Identify which cell holds the provided text, then report its (x, y) central coordinate. 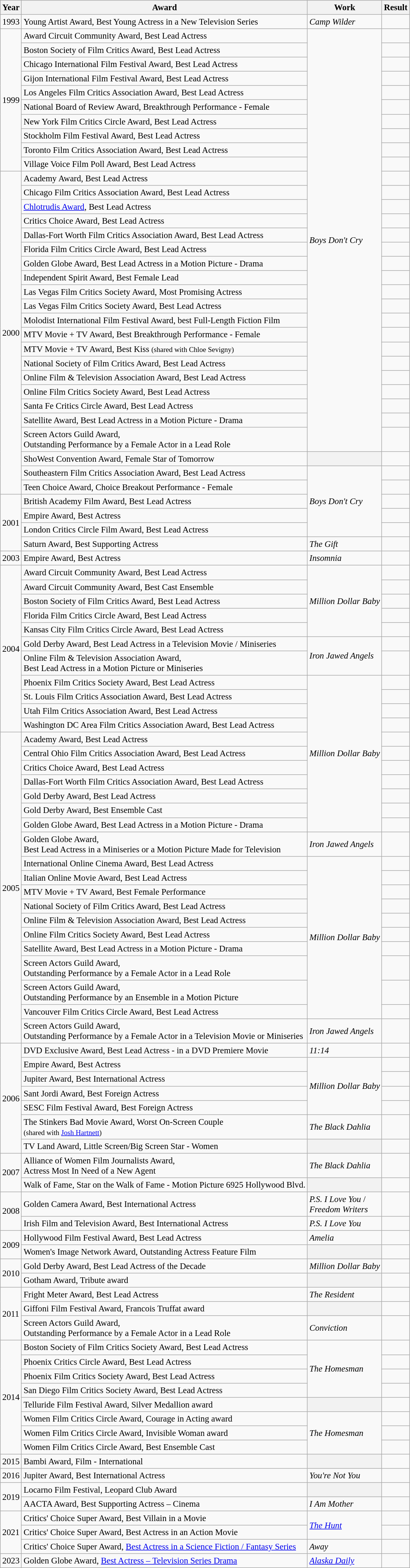
London Critics Circle Film Award, Best Lead Actress (164, 530)
Los Angeles Film Critics Association Award, Best Lead Actress (164, 93)
Toronto Film Critics Association Award, Best Lead Actress (164, 150)
Gold Derby Award, Best Ensemble Cast (164, 811)
Work (345, 8)
I Am Mother (345, 1504)
Chicago Film Critics Association Award, Best Lead Actress (164, 193)
1999 (11, 100)
2006 (11, 1098)
Stockholm Film Festival Award, Best Lead Actress (164, 135)
Women's Image Network Award, Outstanding Actress Feature Film (164, 1252)
The Stinkers Bad Movie Award, Worst On-Screen Couple(shared with Josh Hartnett) (164, 1127)
Gold Derby Award, Best Lead Actress in a Television Movie / Miniseries (164, 644)
2014 (11, 1397)
Gold Derby Award, Best Lead Actress of the Decade (164, 1266)
You're Not You (345, 1476)
Young Artist Award, Best Young Actress in a New Television Series (164, 22)
TV Land Award, Little Screen/Big Screen Star - Women (164, 1146)
Independent Spirit Award, Best Female Lead (164, 278)
Critics' Choice Super Award, Best Actress in a Science Fiction / Fantasy Series (164, 1547)
AACTA Award, Best Supporting Actress – Cinema (164, 1504)
Women Film Critics Circle Award, Best Ensemble Cast (164, 1447)
Chlotrudis Award, Best Lead Actress (164, 207)
San Diego Film Critics Society Award, Best Lead Actress (164, 1390)
Locarno Film Festival, Leopard Club Award (164, 1490)
Italian Online Movie Award, Best Lead Actress (164, 878)
MTV Movie + TV Award, Best Breakthrough Performance - Female (164, 335)
Santa Fe Critics Circle Award, Best Lead Actress (164, 406)
New York Film Critics Circle Award, Best Lead Actress (164, 121)
Teen Choice Award, Choice Breakout Performance - Female (164, 487)
Golden Camera Award, Best International Actress (164, 1204)
Women Film Critics Circle Award, Courage in Acting award (164, 1419)
2011 (11, 1314)
Molodist International Film Festival Award, best Full-Length Fiction Film (164, 321)
2005 (11, 888)
Away (345, 1547)
2010 (11, 1273)
Phoenix Critics Circle Award, Best Lead Actress (164, 1362)
2009 (11, 1244)
Village Voice Film Poll Award, Best Lead Actress (164, 164)
ShoWest Convention Award, Female Star of Tomorrow (164, 459)
The Gift (345, 544)
St. Louis Film Critics Association Award, Best Lead Actress (164, 697)
Insomnia (345, 558)
P.S. I Love You (345, 1224)
Conviction (345, 1328)
2007 (11, 1172)
Irish Film and Television Award, Best International Actress (164, 1224)
Chicago International Film Festival Award, Best Lead Actress (164, 64)
2015 (11, 1461)
Women Film Critics Circle Award, Invisible Woman award (164, 1433)
Online Film & Television Association Award,Best Lead Actress in a Motion Picture or Miniseries (164, 663)
Screen Actors Guild Award,Outstanding Performance by an Ensemble in a Motion Picture (164, 992)
Result (396, 8)
Gold Derby Award, Best Lead Actress (164, 796)
Gotham Award, Tribute award (164, 1280)
2021 (11, 1533)
British Academy Film Award, Best Lead Actress (164, 501)
Walk of Fame, Star on the Walk of Fame - Motion Picture 6925 Hollywood Blvd. (164, 1185)
Boston Society of Film Critics Society Award, Best Lead Actress (164, 1348)
Alliance of Women Film Journalists Award,Actress Most In Need of a New Agent (164, 1166)
2003 (11, 558)
Washington DC Area Film Critics Association Award, Best Lead Actress (164, 725)
International Online Cinema Award, Best Lead Actress (164, 863)
Las Vegas Film Critics Society Award, Most Promising Actress (164, 292)
Las Vegas Film Critics Society Award, Best Lead Actress (164, 306)
1993 (11, 22)
2001 (11, 523)
Central Ohio Film Critics Association Award, Best Lead Actress (164, 754)
2000 (11, 333)
The Resident (345, 1295)
2004 (11, 649)
2019 (11, 1497)
2008 (11, 1211)
Critics' Choice Super Award, Best Villain in a Movie (164, 1518)
Amelia (345, 1238)
Award (164, 8)
Sant Jordi Award, Best Foreign Actress (164, 1093)
Southeastern Film Critics Association Award, Best Lead Actress (164, 473)
Screen Actors Guild Award,Outstanding Performance by a Female Actor in a Television Movie or Miniseries (164, 1031)
Hollywood Film Festival Award, Best Lead Actress (164, 1238)
MTV Movie + TV Award, Best Kiss (shared with Chloe Sevigny) (164, 349)
Kansas City Film Critics Circle Award, Best Lead Actress (164, 629)
SESC Film Festival Award, Best Foreign Actress (164, 1107)
National Board of Review Award, Breakthrough Performance - Female (164, 107)
Utah Film Critics Association Award, Best Lead Actress (164, 711)
Vancouver Film Critics Circle Award, Best Lead Actress (164, 1012)
Saturn Award, Best Supporting Actress (164, 544)
DVD Exclusive Award, Best Lead Actress - in a DVD Premiere Movie (164, 1051)
Bambi Award, Film - International (164, 1461)
Fright Meter Award, Best Lead Actress (164, 1295)
Award Circuit Community Award, Best Cast Ensemble (164, 587)
MTV Movie + TV Award, Best Female Performance (164, 892)
Gijon International Film Festival Award, Best Lead Actress (164, 79)
2016 (11, 1476)
P.S. I Love You /Freedom Writers (345, 1204)
11:14 (345, 1051)
The Hunt (345, 1525)
Telluride Film Festival Award, Silver Medallion award (164, 1405)
Year (11, 8)
Camp Wilder (345, 22)
Critics' Choice Super Award, Best Actress in an Action Movie (164, 1532)
Golden Globe Award,Best Lead Actress in a Miniseries or a Motion Picture Made for Television (164, 844)
Giffoni Film Festival Award, Francois Truffat award (164, 1309)
